From the cell containing the given text, extract its center point as (x, y) coordinate. 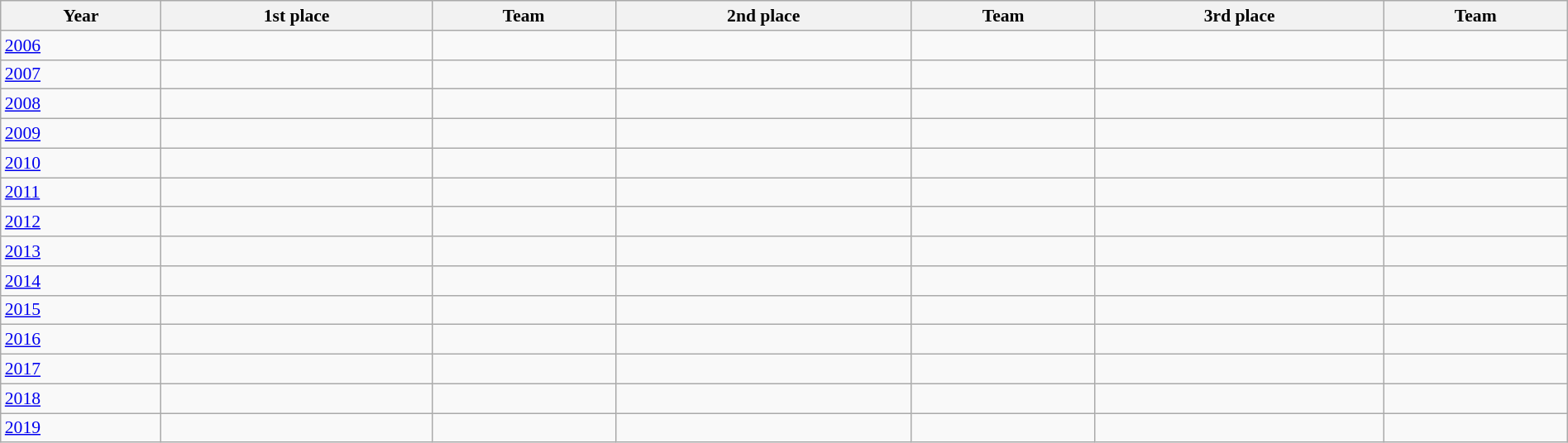
2016 (81, 340)
2017 (81, 369)
Year (81, 16)
1st place (296, 16)
2019 (81, 428)
2018 (81, 398)
2012 (81, 222)
2007 (81, 74)
2015 (81, 310)
2014 (81, 281)
3rd place (1239, 16)
2008 (81, 104)
2nd place (763, 16)
2013 (81, 251)
2006 (81, 45)
2009 (81, 134)
2010 (81, 163)
2011 (81, 193)
